Provide the [X, Y] coordinate of the cell's center where the given text is located.  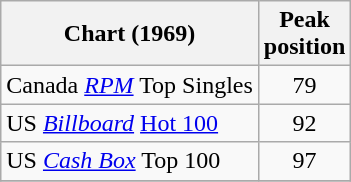
US Cash Box Top 100 [130, 161]
97 [304, 161]
Peakposition [304, 34]
US Billboard Hot 100 [130, 123]
Chart (1969) [130, 34]
92 [304, 123]
79 [304, 85]
Canada RPM Top Singles [130, 85]
